Return the [X, Y] coordinate for the center point of the cell that contains the specified text.  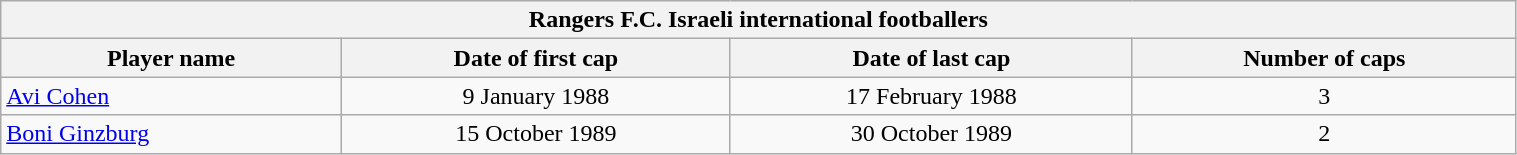
2 [1324, 134]
Avi Cohen [172, 96]
17 February 1988 [931, 96]
Boni Ginzburg [172, 134]
9 January 1988 [536, 96]
Player name [172, 58]
Number of caps [1324, 58]
15 October 1989 [536, 134]
30 October 1989 [931, 134]
Rangers F.C. Israeli international footballers [758, 20]
Date of first cap [536, 58]
3 [1324, 96]
Date of last cap [931, 58]
